Find where the given text appears and provide that cell's center as (x, y) coordinate. 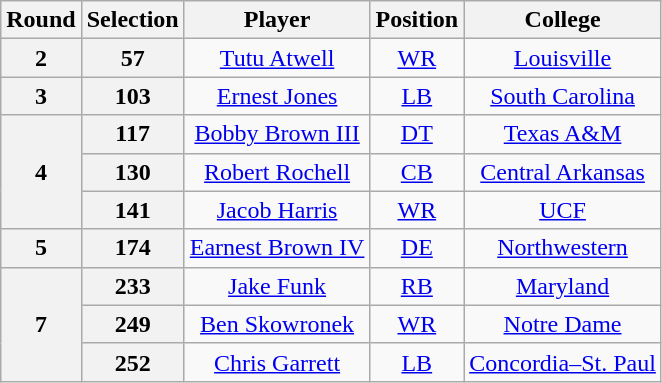
Maryland (563, 286)
Louisville (563, 58)
141 (132, 210)
RB (417, 286)
Earnest Brown IV (277, 248)
Round (41, 20)
103 (132, 96)
Bobby Brown III (277, 134)
DT (417, 134)
Selection (132, 20)
5 (41, 248)
Notre Dame (563, 324)
Ben Skowronek (277, 324)
252 (132, 362)
233 (132, 286)
Position (417, 20)
Tutu Atwell (277, 58)
Robert Rochell (277, 172)
Player (277, 20)
174 (132, 248)
Ernest Jones (277, 96)
2 (41, 58)
College (563, 20)
Central Arkansas (563, 172)
130 (132, 172)
Texas A&M (563, 134)
CB (417, 172)
4 (41, 172)
57 (132, 58)
Chris Garrett (277, 362)
Jake Funk (277, 286)
South Carolina (563, 96)
UCF (563, 210)
249 (132, 324)
3 (41, 96)
Northwestern (563, 248)
Jacob Harris (277, 210)
DE (417, 248)
117 (132, 134)
7 (41, 324)
Concordia–St. Paul (563, 362)
